Return the (X, Y) coordinate for the center point of the cell that contains the specified text.  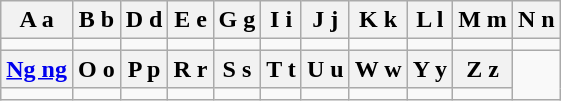
T t (282, 69)
O o (96, 69)
Y y (430, 69)
P p (144, 69)
Z z (483, 69)
M m (483, 20)
K k (378, 20)
U u (325, 69)
R r (190, 69)
J j (325, 20)
Ng ng (37, 69)
S s (237, 69)
B b (96, 20)
E e (190, 20)
L l (430, 20)
D d (144, 20)
I i (282, 20)
W w (378, 69)
A a (37, 20)
N n (536, 20)
G g (237, 20)
